Determine the (x, y) coordinate at the center of the cell enclosing the given text.  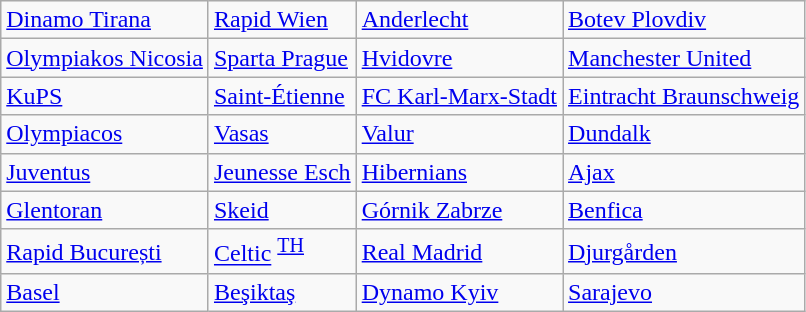
Sarajevo (684, 293)
Rapid București (105, 252)
Glentoran (105, 210)
Skeid (282, 210)
Jeunesse Esch (282, 172)
Anderlecht (459, 20)
Djurgården (684, 252)
Hvidovre (459, 58)
KuPS (105, 96)
Sparta Prague (282, 58)
FC Karl-Marx-Stadt (459, 96)
Real Madrid (459, 252)
Olympiacos (105, 134)
Rapid Wien (282, 20)
Beşiktaş (282, 293)
Ajax (684, 172)
Dundalk (684, 134)
Botev Plovdiv (684, 20)
Hibernians (459, 172)
Basel (105, 293)
Vasas (282, 134)
Dynamo Kyiv (459, 293)
Juventus (105, 172)
Saint-Étienne (282, 96)
Eintracht Braunschweig (684, 96)
Manchester United (684, 58)
Celtic TH (282, 252)
Olympiakos Nicosia (105, 58)
Benfica (684, 210)
Valur (459, 134)
Dinamo Tirana (105, 20)
Górnik Zabrze (459, 210)
